Search for the cell housing the specified text and yield its (x, y) center coordinate. 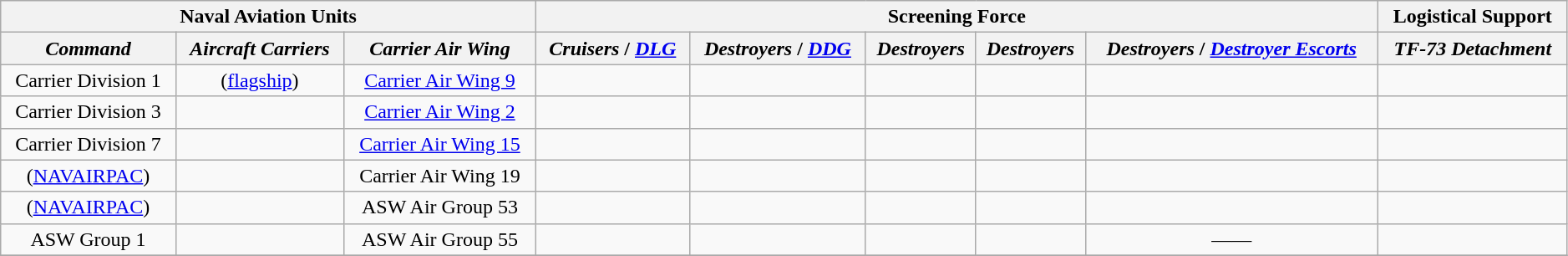
—— (1231, 239)
Carrier Air Wing (440, 49)
ASW Air Group 53 (440, 207)
(flagship) (259, 80)
Carrier Air Wing 19 (440, 176)
Command (89, 49)
TF-73 Detachment (1472, 49)
ASW Group 1 (89, 239)
Screening Force (957, 17)
Carrier Air Wing 2 (440, 112)
Carrier Division 3 (89, 112)
Aircraft Carriers (259, 49)
Cruisers / DLG (612, 49)
Carrier Air Wing 9 (440, 80)
Destroyers / DDG (777, 49)
Carrier Air Wing 15 (440, 144)
Carrier Division 1 (89, 80)
Logistical Support (1472, 17)
Destroyers / Destroyer Escorts (1231, 49)
Carrier Division 7 (89, 144)
ASW Air Group 55 (440, 239)
Naval Aviation Units (269, 17)
